Determine the (x, y) coordinate at the center of the cell enclosing the given text.  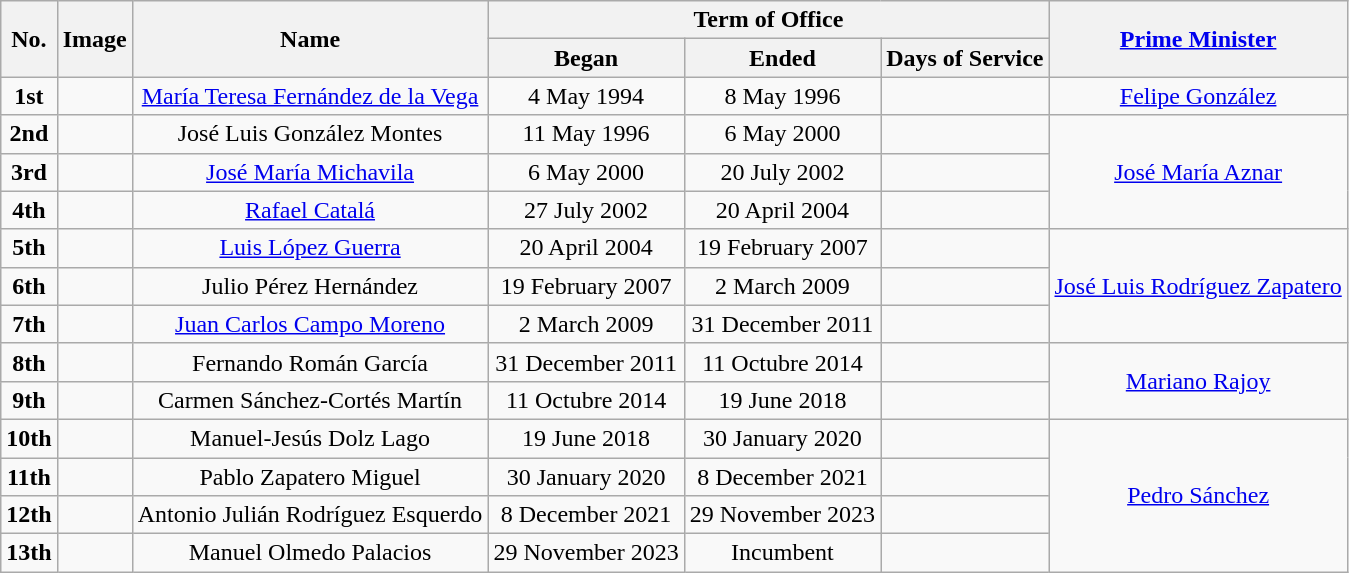
Incumbent (782, 553)
5th (29, 248)
José Luis González Montes (310, 134)
Manuel-Jesús Dolz Lago (310, 438)
11 May 1996 (586, 134)
4th (29, 210)
2nd (29, 134)
4 May 1994 (586, 96)
Days of Service (965, 58)
7th (29, 324)
3rd (29, 172)
Pablo Zapatero Miguel (310, 477)
1st (29, 96)
Felipe González (1198, 96)
27 July 2002 (586, 210)
Term of Office (768, 20)
8 May 1996 (782, 96)
José María Michavila (310, 172)
8th (29, 362)
Mariano Rajoy (1198, 381)
Pedro Sánchez (1198, 495)
Rafael Catalá (310, 210)
11th (29, 477)
Began (586, 58)
Fernando Román García (310, 362)
Name (310, 39)
Antonio Julián Rodríguez Esquerdo (310, 515)
6th (29, 286)
Image (94, 39)
Manuel Olmedo Palacios (310, 553)
Prime Minister (1198, 39)
José Luis Rodríguez Zapatero (1198, 286)
Ended (782, 58)
Carmen Sánchez-Cortés Martín (310, 400)
María Teresa Fernández de la Vega (310, 96)
Julio Pérez Hernández (310, 286)
12th (29, 515)
Luis López Guerra (310, 248)
Juan Carlos Campo Moreno (310, 324)
José María Aznar (1198, 172)
10th (29, 438)
13th (29, 553)
9th (29, 400)
20 July 2002 (782, 172)
No. (29, 39)
